Find where the given text appears and provide that cell's center as [X, Y] coordinate. 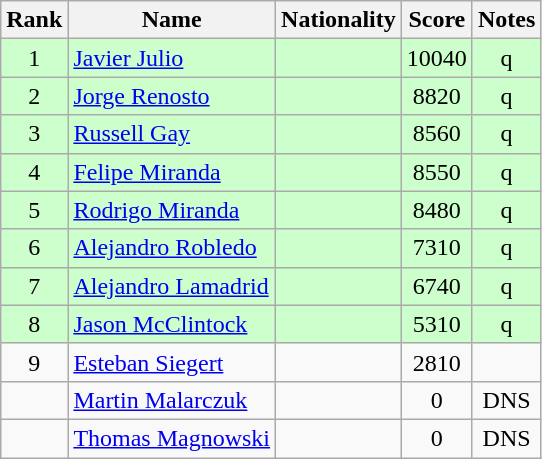
8550 [436, 172]
5310 [436, 324]
Javier Julio [172, 58]
Jason McClintock [172, 324]
Thomas Magnowski [172, 438]
4 [34, 172]
7 [34, 286]
Score [436, 20]
Name [172, 20]
8480 [436, 210]
Russell Gay [172, 134]
2810 [436, 362]
Rodrigo Miranda [172, 210]
7310 [436, 248]
6 [34, 248]
8560 [436, 134]
Notes [506, 20]
Martin Malarczuk [172, 400]
2 [34, 96]
Alejandro Robledo [172, 248]
Rank [34, 20]
Nationality [339, 20]
3 [34, 134]
10040 [436, 58]
Alejandro Lamadrid [172, 286]
Esteban Siegert [172, 362]
Felipe Miranda [172, 172]
5 [34, 210]
6740 [436, 286]
8820 [436, 96]
8 [34, 324]
9 [34, 362]
1 [34, 58]
Jorge Renosto [172, 96]
